Detect which cell encompasses the target text, then output its [X, Y] center coordinate. 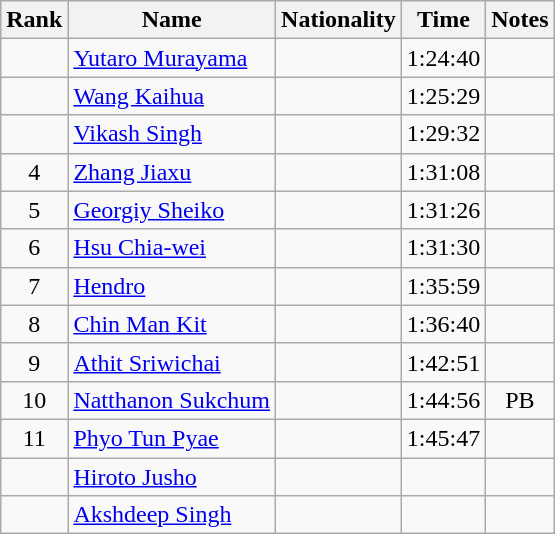
1:31:08 [443, 172]
1:35:59 [443, 286]
Zhang Jiaxu [172, 172]
Notes [520, 20]
Athit Sriwichai [172, 362]
7 [34, 286]
Vikash Singh [172, 134]
11 [34, 438]
5 [34, 210]
PB [520, 400]
Nationality [339, 20]
1:31:30 [443, 248]
10 [34, 400]
Hiroto Jusho [172, 477]
1:45:47 [443, 438]
1:36:40 [443, 324]
Akshdeep Singh [172, 515]
1:24:40 [443, 58]
1:44:56 [443, 400]
6 [34, 248]
Natthanon Sukchum [172, 400]
1:25:29 [443, 96]
4 [34, 172]
Hendro [172, 286]
Wang Kaihua [172, 96]
Chin Man Kit [172, 324]
Yutaro Murayama [172, 58]
Name [172, 20]
Time [443, 20]
1:31:26 [443, 210]
Georgiy Sheiko [172, 210]
9 [34, 362]
1:29:32 [443, 134]
Rank [34, 20]
Hsu Chia-wei [172, 248]
1:42:51 [443, 362]
8 [34, 324]
Phyo Tun Pyae [172, 438]
